Identify which cell holds the provided text, then report its [x, y] central coordinate. 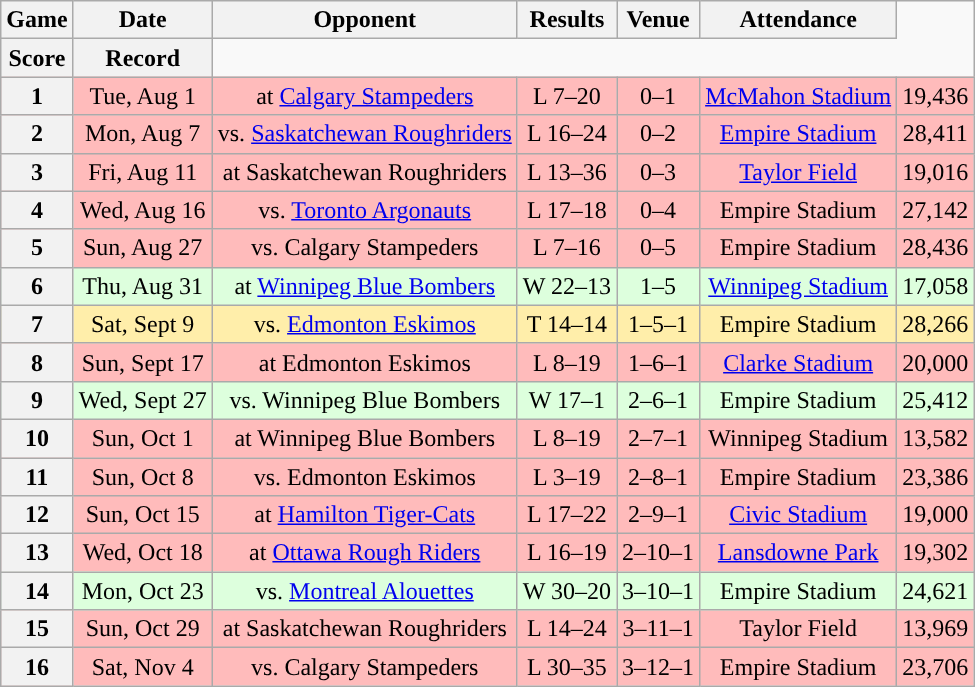
7 [37, 324]
Sat, Nov 4 [142, 667]
Record [142, 58]
Sun, Oct 1 [142, 438]
15 [37, 629]
at Edmonton Eskimos [364, 362]
Sat, Sept 9 [142, 324]
28,436 [936, 248]
9 [37, 400]
6 [37, 286]
Date [142, 20]
13 [37, 553]
vs. Saskatchewan Roughriders [364, 134]
T 14–14 [566, 324]
W 22–13 [566, 286]
25,412 [936, 400]
2–8–1 [658, 477]
Sun, Aug 27 [142, 248]
1–6–1 [658, 362]
Sun, Oct 29 [142, 629]
2–10–1 [658, 553]
L 3–19 [566, 477]
at Ottawa Rough Riders [364, 553]
2–9–1 [658, 515]
23,706 [936, 667]
4 [37, 210]
19,436 [936, 96]
20,000 [936, 362]
Venue [658, 20]
1–5 [658, 286]
vs. Montreal Alouettes [364, 591]
McMahon Stadium [798, 96]
L 30–35 [566, 667]
Wed, Sept 27 [142, 400]
L 7–16 [566, 248]
19,000 [936, 515]
3–10–1 [658, 591]
Fri, Aug 11 [142, 172]
Results [566, 20]
19,016 [936, 172]
17,058 [936, 286]
24,621 [936, 591]
13,969 [936, 629]
vs. Winnipeg Blue Bombers [364, 400]
2–6–1 [658, 400]
at Calgary Stampeders [364, 96]
L 17–22 [566, 515]
13,582 [936, 438]
0–2 [658, 134]
3–12–1 [658, 667]
Sun, Oct 15 [142, 515]
Thu, Aug 31 [142, 286]
L 13–36 [566, 172]
10 [37, 438]
L 7–20 [566, 96]
12 [37, 515]
vs. Toronto Argonauts [364, 210]
L 17–18 [566, 210]
14 [37, 591]
Opponent [364, 20]
W 30–20 [566, 591]
at Hamilton Tiger-Cats [364, 515]
Game [37, 20]
0–4 [658, 210]
3–11–1 [658, 629]
11 [37, 477]
5 [37, 248]
Sun, Oct 8 [142, 477]
L 14–24 [566, 629]
Lansdowne Park [798, 553]
16 [37, 667]
1–5–1 [658, 324]
28,266 [936, 324]
Mon, Oct 23 [142, 591]
Tue, Aug 1 [142, 96]
Score [37, 58]
0–5 [658, 248]
2 [37, 134]
Civic Stadium [798, 515]
3 [37, 172]
Attendance [798, 20]
L 16–24 [566, 134]
27,142 [936, 210]
L 16–19 [566, 553]
Mon, Aug 7 [142, 134]
Clarke Stadium [798, 362]
Wed, Oct 18 [142, 553]
2–7–1 [658, 438]
Wed, Aug 16 [142, 210]
0–1 [658, 96]
19,302 [936, 553]
W 17–1 [566, 400]
1 [37, 96]
Sun, Sept 17 [142, 362]
23,386 [936, 477]
8 [37, 362]
0–3 [658, 172]
28,411 [936, 134]
